Capture the cell that displays the provided text and extract its (x, y) central coordinate. 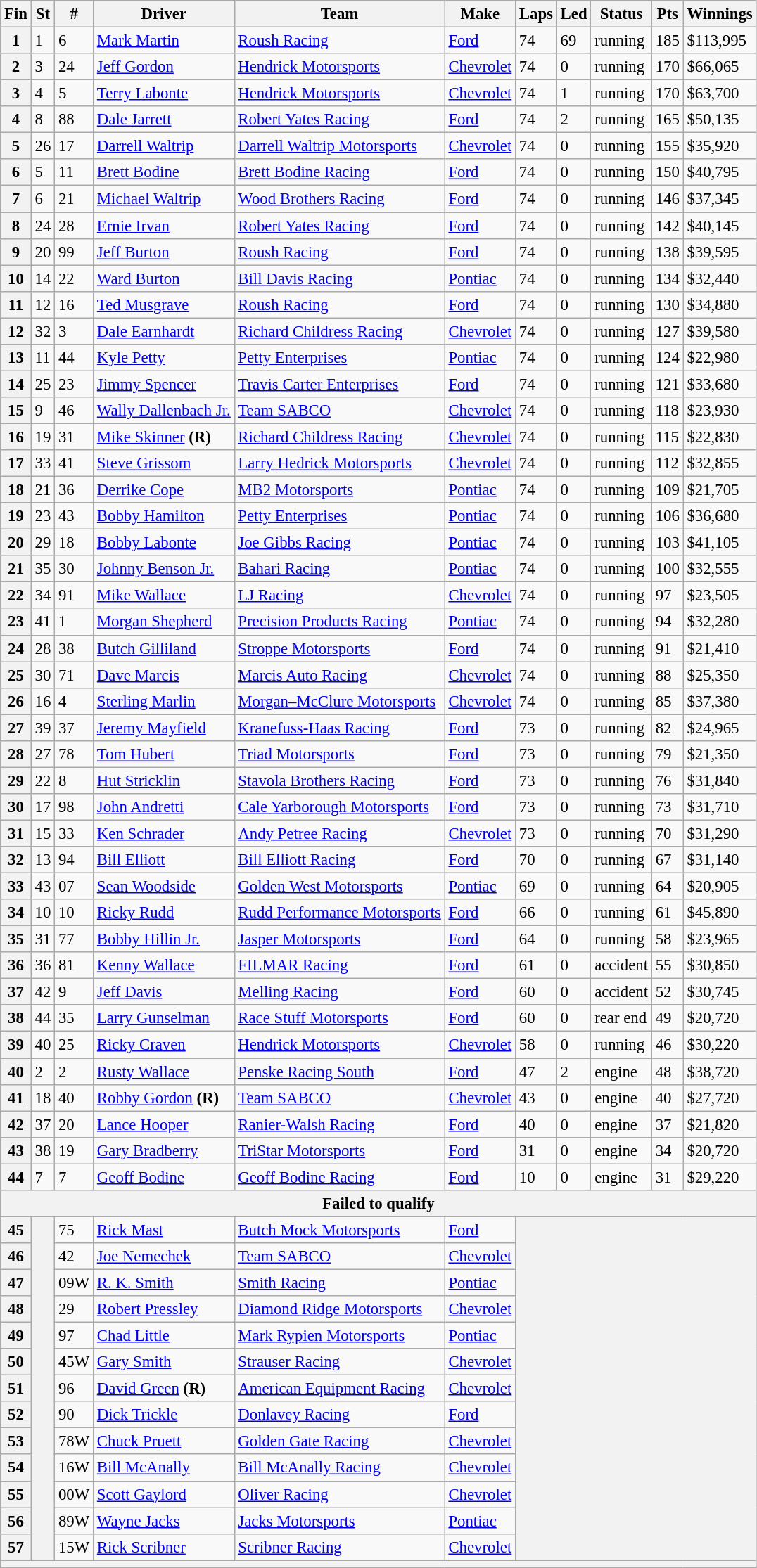
$37,345 (720, 199)
16W (75, 1468)
146 (667, 199)
$31,710 (720, 807)
90 (75, 1415)
Sean Woodside (164, 887)
$23,930 (720, 411)
Winnings (720, 14)
Race Stuff Motorsports (339, 1019)
07 (75, 887)
78W (75, 1441)
Scribner Racing (339, 1547)
Melling Racing (339, 992)
$39,580 (720, 331)
Bahari Racing (339, 569)
Scott Gaylord (164, 1494)
Travis Carter Enterprises (339, 384)
Darrell Waltrip Motorsports (339, 146)
Team (339, 14)
Butch Mock Motorsports (339, 1230)
Morgan–McClure Motorsports (339, 701)
71 (75, 675)
Brett Bodine Racing (339, 172)
85 (667, 701)
$20,905 (720, 887)
$23,505 (720, 596)
99 (75, 252)
$30,850 (720, 965)
Bobby Hillin Jr. (164, 939)
$37,380 (720, 701)
$39,595 (720, 252)
Lance Hooper (164, 1124)
$36,680 (720, 516)
142 (667, 226)
$25,350 (720, 675)
118 (667, 411)
Make (480, 14)
Ken Schrader (164, 833)
Rick Mast (164, 1230)
09W (75, 1283)
Pts (667, 14)
American Equipment Racing (339, 1389)
David Green (R) (164, 1389)
106 (667, 516)
Mark Martin (164, 41)
Andy Petree Racing (339, 833)
78 (75, 754)
124 (667, 358)
Strauser Racing (339, 1362)
MB2 Motorsports (339, 490)
Fin (16, 14)
Triad Motorsports (339, 754)
Rudd Performance Motorsports (339, 913)
Terry Labonte (164, 94)
$40,795 (720, 172)
Robby Gordon (R) (164, 1098)
155 (667, 146)
$50,135 (720, 120)
$32,440 (720, 278)
53 (16, 1441)
Sterling Marlin (164, 701)
$41,105 (720, 543)
76 (667, 780)
Wayne Jacks (164, 1521)
$35,920 (720, 146)
96 (75, 1389)
$63,700 (720, 94)
66 (536, 913)
Cale Yarborough Motorsports (339, 807)
Ted Musgrave (164, 304)
Brett Bodine (164, 172)
165 (667, 120)
$33,680 (720, 384)
57 (16, 1547)
103 (667, 543)
Chuck Pruett (164, 1441)
Dale Earnhardt (164, 331)
50 (16, 1362)
Jimmy Spencer (164, 384)
Derrike Cope (164, 490)
Kyle Petty (164, 358)
$38,720 (720, 1072)
Failed to qualify (378, 1204)
TriStar Motorsports (339, 1150)
79 (667, 754)
Ricky Craven (164, 1045)
$34,880 (720, 304)
Bobby Hamilton (164, 516)
Donlavey Racing (339, 1415)
54 (16, 1468)
Ranier-Walsh Racing (339, 1124)
115 (667, 437)
$113,995 (720, 41)
Ernie Irvan (164, 226)
134 (667, 278)
Kranefuss-Haas Racing (339, 728)
Larry Gunselman (164, 1019)
Precision Products Racing (339, 622)
$45,890 (720, 913)
15W (75, 1547)
112 (667, 463)
Jeff Gordon (164, 67)
$31,840 (720, 780)
Bill McAnally Racing (339, 1468)
$21,350 (720, 754)
Bill Elliott Racing (339, 860)
$40,145 (720, 226)
Wally Dallenbach Jr. (164, 411)
Stroppe Motorsports (339, 648)
82 (667, 728)
51 (16, 1389)
Jasper Motorsports (339, 939)
Rusty Wallace (164, 1072)
Mark Rypien Motorsports (339, 1336)
Darrell Waltrip (164, 146)
$23,965 (720, 939)
77 (75, 939)
Geoff Bodine (164, 1177)
$22,980 (720, 358)
138 (667, 252)
Marcis Auto Racing (339, 675)
121 (667, 384)
Bill Elliott (164, 860)
Jeff Davis (164, 992)
45 (16, 1230)
Steve Grissom (164, 463)
Joe Nemechek (164, 1257)
$29,220 (720, 1177)
67 (667, 860)
Michael Waltrip (164, 199)
Oliver Racing (339, 1494)
98 (75, 807)
Rick Scribner (164, 1547)
Hut Stricklin (164, 780)
109 (667, 490)
Gary Smith (164, 1362)
185 (667, 41)
Diamond Ridge Motorsports (339, 1309)
$27,720 (720, 1098)
Penske Racing South (339, 1072)
Tom Hubert (164, 754)
Joe Gibbs Racing (339, 543)
Geoff Bodine Racing (339, 1177)
Bobby Labonte (164, 543)
$32,855 (720, 463)
$32,280 (720, 622)
$30,745 (720, 992)
$24,965 (720, 728)
Dale Jarrett (164, 120)
St (42, 14)
John Andretti (164, 807)
$21,820 (720, 1124)
Jeremy Mayfield (164, 728)
Mike Wallace (164, 596)
00W (75, 1494)
$22,830 (720, 437)
$21,705 (720, 490)
Golden West Motorsports (339, 887)
Laps (536, 14)
Driver (164, 14)
FILMAR Racing (339, 965)
Smith Racing (339, 1283)
$32,555 (720, 569)
Bill Davis Racing (339, 278)
Jacks Motorsports (339, 1521)
# (75, 14)
Ward Burton (164, 278)
$31,140 (720, 860)
Status (621, 14)
Larry Hedrick Motorsports (339, 463)
100 (667, 569)
Ricky Rudd (164, 913)
150 (667, 172)
Robert Pressley (164, 1309)
Johnny Benson Jr. (164, 569)
56 (16, 1521)
Morgan Shepherd (164, 622)
Stavola Brothers Racing (339, 780)
Led (574, 14)
Wood Brothers Racing (339, 199)
$31,290 (720, 833)
Jeff Burton (164, 252)
81 (75, 965)
127 (667, 331)
LJ Racing (339, 596)
Dick Trickle (164, 1415)
130 (667, 304)
Butch Gilliland (164, 648)
45W (75, 1362)
Mike Skinner (R) (164, 437)
Chad Little (164, 1336)
$30,220 (720, 1045)
R. K. Smith (164, 1283)
Dave Marcis (164, 675)
rear end (621, 1019)
$66,065 (720, 67)
89W (75, 1521)
Gary Bradberry (164, 1150)
Bill McAnally (164, 1468)
Golden Gate Racing (339, 1441)
$21,410 (720, 648)
75 (75, 1230)
Kenny Wallace (164, 965)
